For the text-containing cell, return its midpoint in [x, y] coordinate format. 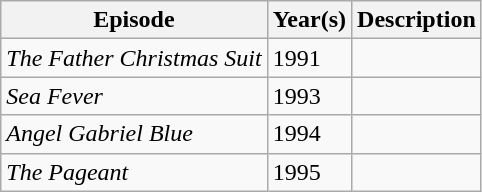
1995 [309, 172]
Description [417, 20]
1994 [309, 134]
Angel Gabriel Blue [134, 134]
Year(s) [309, 20]
1993 [309, 96]
The Pageant [134, 172]
The Father Christmas Suit [134, 58]
Sea Fever [134, 96]
1991 [309, 58]
Episode [134, 20]
